Search for the cell housing the specified text and yield its [x, y] center coordinate. 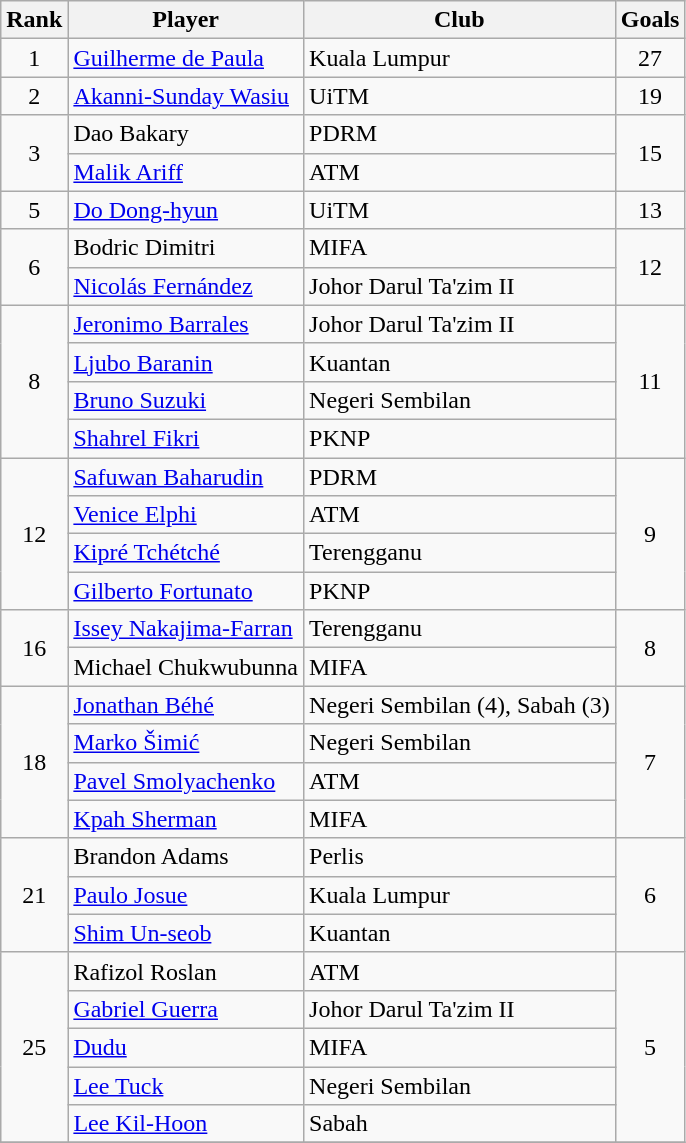
Pavel Smolyachenko [186, 781]
Negeri Sembilan (4), Sabah (3) [460, 705]
Rank [34, 20]
Gabriel Guerra [186, 1009]
18 [34, 762]
Jonathan Béhé [186, 705]
Jeronimo Barrales [186, 324]
7 [650, 762]
Do Dong-hyun [186, 210]
Venice Elphi [186, 515]
25 [34, 1047]
Perlis [460, 857]
Kipré Tchétché [186, 553]
Player [186, 20]
Sabah [460, 1124]
Bodric Dimitri [186, 248]
Gilberto Fortunato [186, 591]
Guilherme de Paula [186, 58]
Lee Tuck [186, 1085]
Lee Kil-Hoon [186, 1124]
Dao Bakary [186, 134]
Brandon Adams [186, 857]
Safuwan Baharudin [186, 477]
Kpah Sherman [186, 819]
Bruno Suzuki [186, 400]
Malik Ariff [186, 172]
Club [460, 20]
Akanni-Sunday Wasiu [186, 96]
27 [650, 58]
Rafizol Roslan [186, 971]
Shahrel Fikri [186, 438]
Ljubo Baranin [186, 362]
15 [650, 153]
11 [650, 381]
Paulo Josue [186, 895]
2 [34, 96]
Dudu [186, 1047]
13 [650, 210]
Shim Un-seob [186, 933]
9 [650, 534]
1 [34, 58]
16 [34, 648]
Nicolás Fernández [186, 286]
Michael Chukwubunna [186, 667]
3 [34, 153]
19 [650, 96]
Issey Nakajima-Farran [186, 629]
Marko Šimić [186, 743]
21 [34, 895]
Goals [650, 20]
